From the cell containing the given text, extract its center point as (x, y) coordinate. 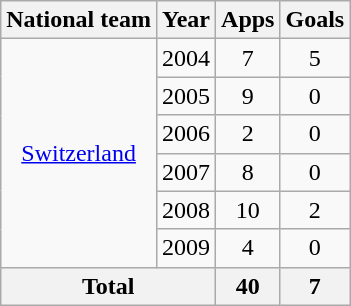
4 (248, 248)
National team (79, 20)
2009 (186, 248)
2006 (186, 134)
2007 (186, 172)
2005 (186, 96)
Total (108, 286)
Year (186, 20)
9 (248, 96)
8 (248, 172)
5 (315, 58)
2004 (186, 58)
Goals (315, 20)
10 (248, 210)
2008 (186, 210)
Switzerland (79, 153)
Apps (248, 20)
40 (248, 286)
